Find where the given text appears and provide that cell's center as (x, y) coordinate. 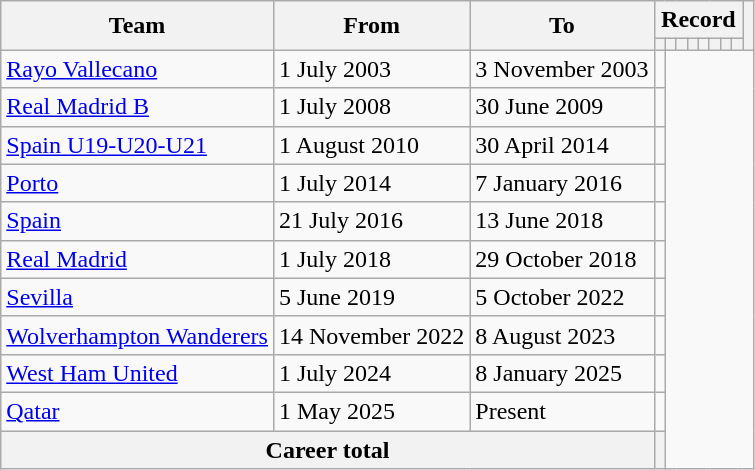
1 July 2008 (371, 107)
Present (562, 411)
From (371, 26)
Real Madrid (138, 259)
21 July 2016 (371, 221)
1 July 2024 (371, 373)
1 July 2003 (371, 69)
Sevilla (138, 297)
13 June 2018 (562, 221)
8 January 2025 (562, 373)
7 January 2016 (562, 183)
Career total (328, 449)
1 May 2025 (371, 411)
Record (698, 20)
3 November 2003 (562, 69)
To (562, 26)
Porto (138, 183)
Wolverhampton Wanderers (138, 335)
1 July 2018 (371, 259)
West Ham United (138, 373)
8 August 2023 (562, 335)
1 July 2014 (371, 183)
Rayo Vallecano (138, 69)
30 June 2009 (562, 107)
1 August 2010 (371, 145)
14 November 2022 (371, 335)
Spain U19-U20-U21 (138, 145)
30 April 2014 (562, 145)
Qatar (138, 411)
Team (138, 26)
29 October 2018 (562, 259)
Spain (138, 221)
Real Madrid B (138, 107)
5 June 2019 (371, 297)
5 October 2022 (562, 297)
